Search for the cell housing the specified text and yield its (X, Y) center coordinate. 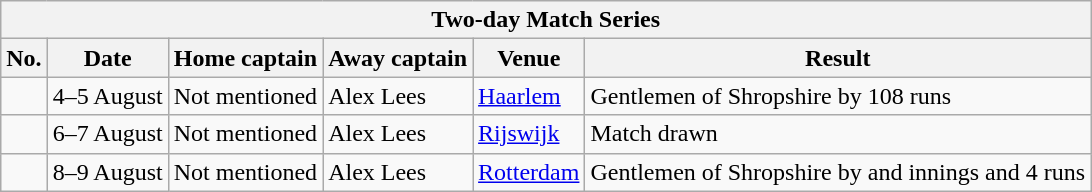
Gentlemen of Shropshire by 108 runs (838, 96)
8–9 August (108, 172)
Match drawn (838, 134)
Result (838, 58)
Rotterdam (529, 172)
4–5 August (108, 96)
Venue (529, 58)
Date (108, 58)
No. (24, 58)
Home captain (245, 58)
Gentlemen of Shropshire by and innings and 4 runs (838, 172)
6–7 August (108, 134)
Haarlem (529, 96)
Two-day Match Series (546, 20)
Rijswijk (529, 134)
Away captain (398, 58)
